Provide the (X, Y) coordinate of the cell's center where the given text is located.  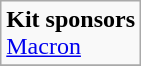
Kit sponsors Macron (71, 34)
